Extract the (x, y) coordinate from the center of the cell holding the provided text.  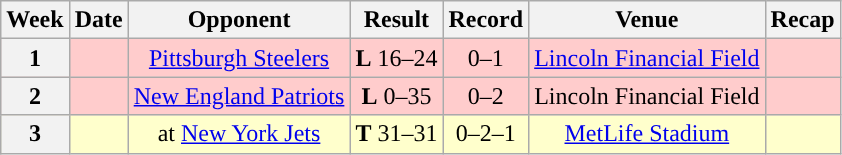
T 31–31 (396, 134)
Recap (802, 20)
Opponent (239, 20)
New England Patriots (239, 96)
L 16–24 (396, 58)
at New York Jets (239, 134)
0–1 (486, 58)
1 (35, 58)
0–2 (486, 96)
Week (35, 20)
Venue (647, 20)
Result (396, 20)
Pittsburgh Steelers (239, 58)
2 (35, 96)
MetLife Stadium (647, 134)
Record (486, 20)
0–2–1 (486, 134)
3 (35, 134)
L 0–35 (396, 96)
Date (98, 20)
